Capture the cell that displays the provided text and extract its [X, Y] central coordinate. 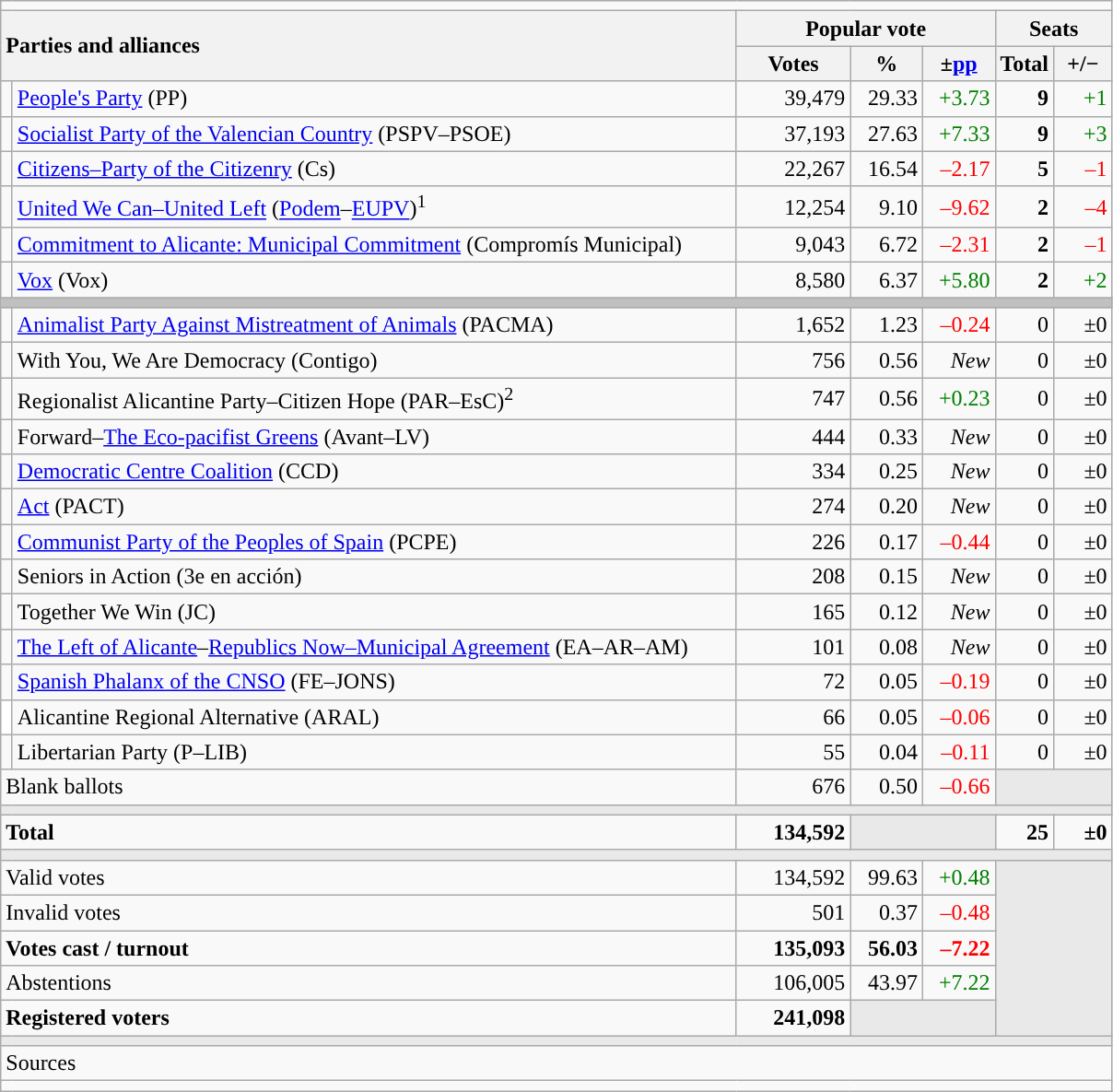
–0.66 [958, 787]
0.50 [886, 787]
Seats [1054, 29]
6.72 [886, 245]
–0.11 [958, 752]
43.97 [886, 983]
United We Can–United Left (Podem–EUPV)1 [374, 206]
12,254 [793, 206]
165 [793, 612]
±pp [958, 64]
1,652 [793, 325]
241,098 [793, 1018]
9.10 [886, 206]
+7.33 [958, 134]
Together We Win (JC) [374, 612]
+3.73 [958, 99]
501 [793, 912]
0.17 [886, 542]
–2.17 [958, 169]
6.37 [886, 280]
Seniors in Action (3e en acción) [374, 577]
Invalid votes [369, 912]
Citizens–Party of the Citizenry (Cs) [374, 169]
226 [793, 542]
Popular vote [866, 29]
56.03 [886, 948]
Spanish Phalanx of the CNSO (FE–JONS) [374, 682]
–0.06 [958, 717]
135,093 [793, 948]
Forward–The Eco-pacifist Greens (Avant–LV) [374, 437]
Socialist Party of the Valencian Country (PSPV–PSOE) [374, 134]
29.33 [886, 99]
Animalist Party Against Mistreatment of Animals (PACMA) [374, 325]
747 [793, 398]
9,043 [793, 245]
+/− [1084, 64]
106,005 [793, 983]
Commitment to Alicante: Municipal Commitment (Compromís Municipal) [374, 245]
The Left of Alicante–Republics Now–Municipal Agreement (EA–AR–AM) [374, 647]
Votes [793, 64]
274 [793, 507]
Valid votes [369, 877]
Blank ballots [369, 787]
39,479 [793, 99]
0.15 [886, 577]
–0.24 [958, 325]
0.12 [886, 612]
With You, We Are Democracy (Contigo) [374, 360]
208 [793, 577]
People's Party (PP) [374, 99]
16.54 [886, 169]
334 [793, 472]
–0.19 [958, 682]
Act (PACT) [374, 507]
+3 [1084, 134]
+2 [1084, 280]
Alicantine Regional Alternative (ARAL) [374, 717]
–9.62 [958, 206]
+1 [1084, 99]
Libertarian Party (P–LIB) [374, 752]
Registered voters [369, 1018]
+7.22 [958, 983]
–0.44 [958, 542]
0.33 [886, 437]
0.37 [886, 912]
676 [793, 787]
% [886, 64]
Sources [556, 1063]
0.25 [886, 472]
99.63 [886, 877]
72 [793, 682]
22,267 [793, 169]
0.04 [886, 752]
Democratic Centre Coalition (CCD) [374, 472]
Parties and alliances [369, 46]
Abstentions [369, 983]
37,193 [793, 134]
25 [1025, 832]
444 [793, 437]
Communist Party of the Peoples of Spain (PCPE) [374, 542]
Votes cast / turnout [369, 948]
Regionalist Alicantine Party–Citizen Hope (PAR–EsC)2 [374, 398]
0.08 [886, 647]
–7.22 [958, 948]
8,580 [793, 280]
756 [793, 360]
–2.31 [958, 245]
–0.48 [958, 912]
+0.23 [958, 398]
+0.48 [958, 877]
+5.80 [958, 280]
101 [793, 647]
Vox (Vox) [374, 280]
5 [1025, 169]
66 [793, 717]
1.23 [886, 325]
55 [793, 752]
–4 [1084, 206]
0.20 [886, 507]
27.63 [886, 134]
